Extract the [X, Y] coordinate from the center of the cell holding the provided text.  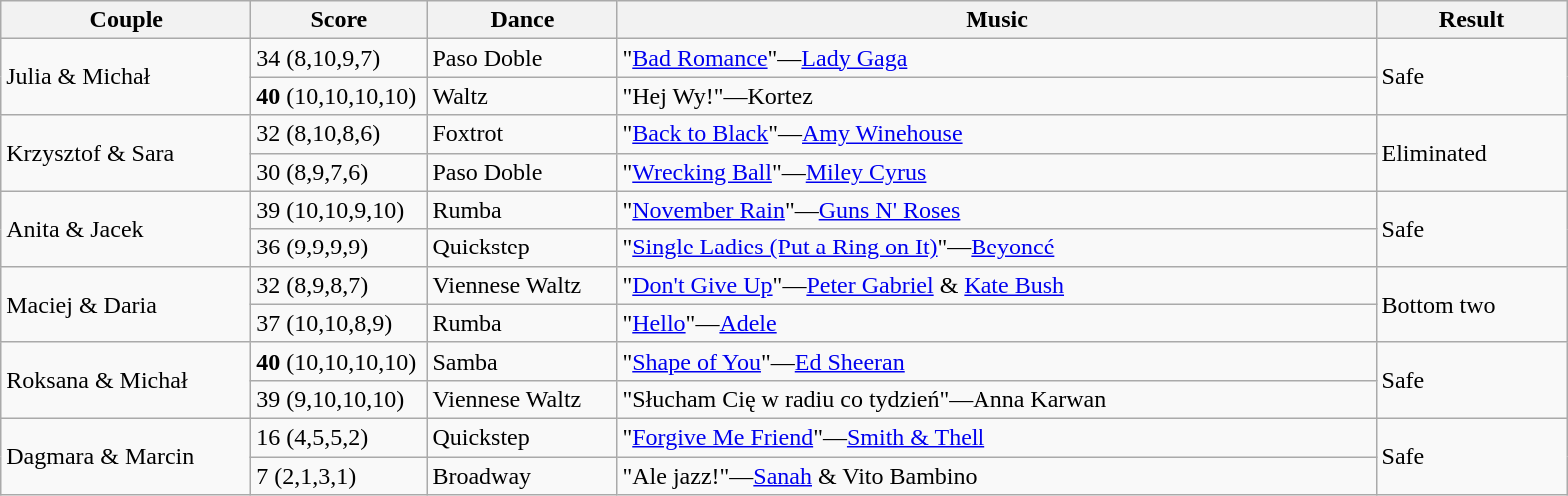
Julia & Michał [126, 77]
Krzysztof & Sara [126, 153]
"Bad Romance"—Lady Gaga [997, 58]
"November Rain"—Guns N' Roses [997, 210]
"Ale jazz!"—Sanah & Vito Bambino [997, 476]
"Don't Give Up"—Peter Gabriel & Kate Bush [997, 285]
Maciej & Daria [126, 304]
Dance [523, 20]
Foxtrot [523, 134]
Dagmara & Marcin [126, 456]
Waltz [523, 96]
Result [1472, 20]
Roksana & Michał [126, 380]
32 (8,9,8,7) [339, 285]
39 (9,10,10,10) [339, 399]
"Wrecking Ball"—Miley Cyrus [997, 172]
"Forgive Me Friend"—Smith & Thell [997, 437]
Score [339, 20]
Bottom two [1472, 304]
Couple [126, 20]
Broadway [523, 476]
"Hello"—Adele [997, 323]
Anita & Jacek [126, 229]
"Back to Black"—Amy Winehouse [997, 134]
16 (4,5,5,2) [339, 437]
37 (10,10,8,9) [339, 323]
36 (9,9,9,9) [339, 248]
32 (8,10,8,6) [339, 134]
7 (2,1,3,1) [339, 476]
Samba [523, 361]
30 (8,9,7,6) [339, 172]
"Hej Wy!"—Kortez [997, 96]
34 (8,10,9,7) [339, 58]
39 (10,10,9,10) [339, 210]
"Słucham Cię w radiu co tydzień"—Anna Karwan [997, 399]
Music [997, 20]
"Single Ladies (Put a Ring on It)"—Beyoncé [997, 248]
Eliminated [1472, 153]
"Shape of You"—Ed Sheeran [997, 361]
